Detect which cell encompasses the target text, then output its [x, y] center coordinate. 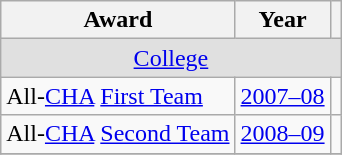
Year [282, 20]
All-CHA First Team [118, 96]
All-CHA Second Team [118, 134]
Award [118, 20]
2008–09 [282, 134]
2007–08 [282, 96]
College [171, 58]
